Return (x, y) of the center of cell containing provided text 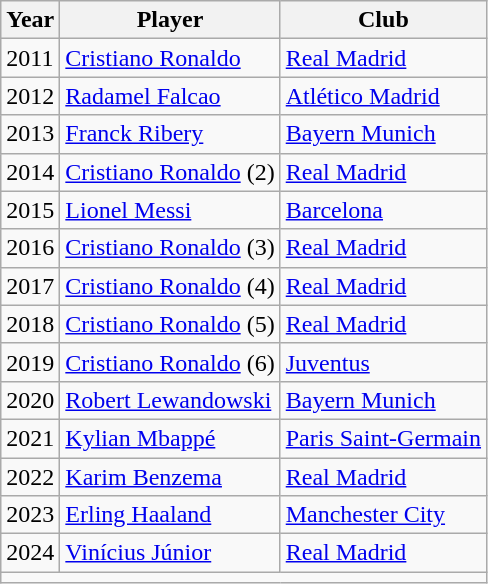
Paris Saint-Germain (383, 438)
Cristiano Ronaldo (6) (170, 362)
Cristiano Ronaldo (170, 58)
2017 (30, 286)
Erling Haaland (170, 515)
Atlético Madrid (383, 96)
2020 (30, 400)
2023 (30, 515)
2013 (30, 134)
2015 (30, 210)
2016 (30, 248)
2024 (30, 553)
2019 (30, 362)
Franck Ribery (170, 134)
Juventus (383, 362)
2012 (30, 96)
Cristiano Ronaldo (4) (170, 286)
2022 (30, 477)
Player (170, 20)
Radamel Falcao (170, 96)
Cristiano Ronaldo (3) (170, 248)
Club (383, 20)
2011 (30, 58)
Manchester City (383, 515)
Karim Benzema (170, 477)
Vinícius Júnior (170, 553)
Lionel Messi (170, 210)
2021 (30, 438)
Kylian Mbappé (170, 438)
Cristiano Ronaldo (5) (170, 324)
2018 (30, 324)
Year (30, 20)
2014 (30, 172)
Barcelona (383, 210)
Robert Lewandowski (170, 400)
Cristiano Ronaldo (2) (170, 172)
